Find where the given text appears and provide that cell's center as [x, y] coordinate. 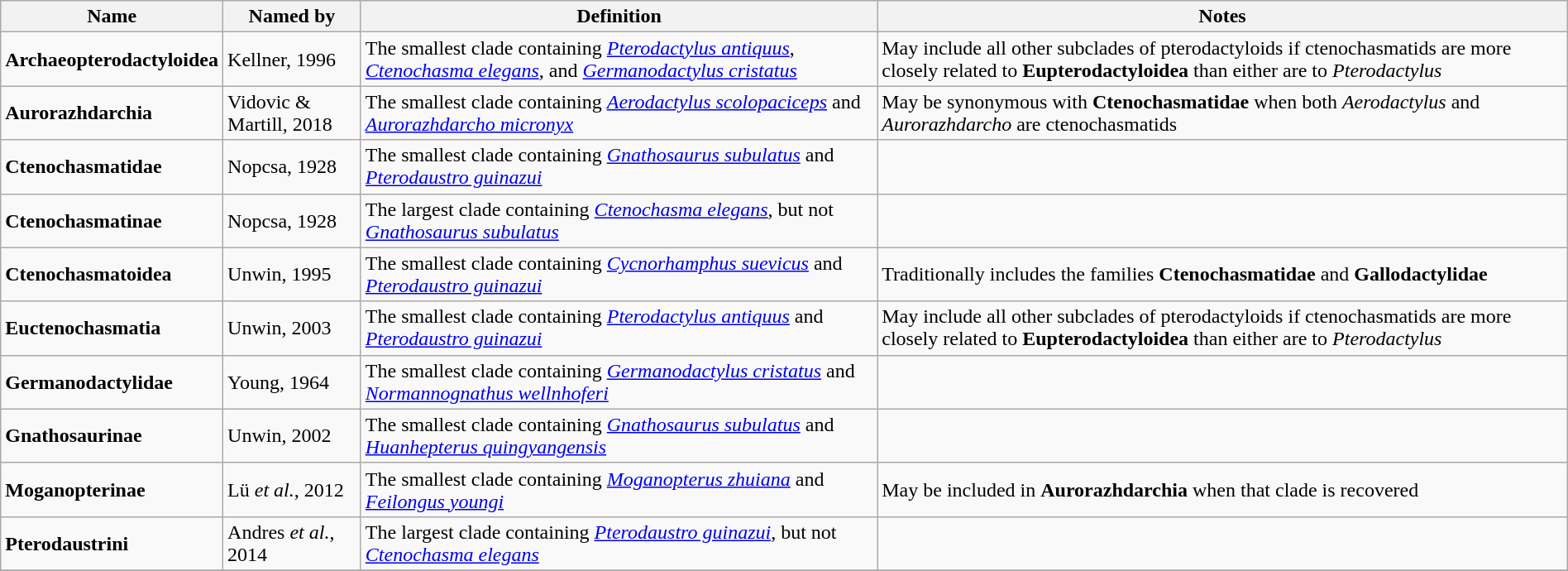
Unwin, 1995 [293, 275]
May be synonymous with Ctenochasmatidae when both Aerodactylus and Aurorazhdarcho are ctenochasmatids [1222, 113]
The smallest clade containing Pterodactylus antiquus, Ctenochasma elegans, and Germanodactylus cristatus [619, 60]
The largest clade containing Pterodaustro guinazui, but not Ctenochasma elegans [619, 543]
The smallest clade containing Pterodactylus antiquus and Pterodaustro guinazui [619, 328]
Vidovic & Martill, 2018 [293, 113]
Gnathosaurinae [112, 435]
Name [112, 17]
Unwin, 2002 [293, 435]
Ctenochasmatoidea [112, 275]
Andres et al., 2014 [293, 543]
The smallest clade containing Aerodactylus scolopaciceps and Aurorazhdarcho micronyx [619, 113]
Euctenochasmatia [112, 328]
Traditionally includes the families Ctenochasmatidae and Gallodactylidae [1222, 275]
Named by [293, 17]
Kellner, 1996 [293, 60]
Young, 1964 [293, 382]
Archaeopterodactyloidea [112, 60]
The largest clade containing Ctenochasma elegans, but not Gnathosaurus subulatus [619, 220]
The smallest clade containing Gnathosaurus subulatus and Pterodaustro guinazui [619, 167]
The smallest clade containing Cycnorhamphus suevicus and Pterodaustro guinazui [619, 275]
Ctenochasmatinae [112, 220]
The smallest clade containing Moganopterus zhuiana and Feilongus youngi [619, 490]
The smallest clade containing Germanodactylus cristatus and Normannognathus wellnhoferi [619, 382]
Ctenochasmatidae [112, 167]
Definition [619, 17]
Germanodactylidae [112, 382]
Aurorazhdarchia [112, 113]
Notes [1222, 17]
May be included in Aurorazhdarchia when that clade is recovered [1222, 490]
Moganopterinae [112, 490]
Unwin, 2003 [293, 328]
Pterodaustrini [112, 543]
The smallest clade containing Gnathosaurus subulatus and Huanhepterus quingyangensis [619, 435]
Lü et al., 2012 [293, 490]
